From the cell containing the given text, extract its center point as (X, Y) coordinate. 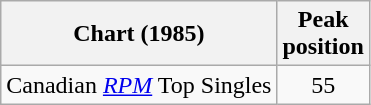
55 (323, 85)
Chart (1985) (139, 34)
Peakposition (323, 34)
Canadian RPM Top Singles (139, 85)
